Determine the (x, y) coordinate at the center of the cell enclosing the given text.  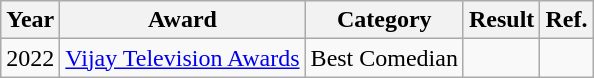
Award (182, 20)
2022 (30, 58)
Result (501, 20)
Vijay Television Awards (182, 58)
Best Comedian (384, 58)
Year (30, 20)
Category (384, 20)
Ref. (566, 20)
